Return (x, y) of the center of cell containing provided text 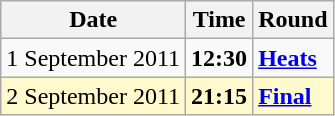
2 September 2011 (94, 96)
1 September 2011 (94, 58)
Date (94, 20)
12:30 (220, 58)
Time (220, 20)
21:15 (220, 96)
Heats (293, 58)
Round (293, 20)
Final (293, 96)
